Find where the given text appears and provide that cell's center as (x, y) coordinate. 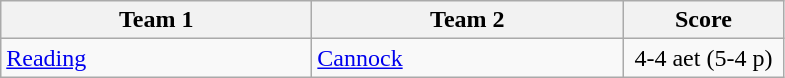
Team 2 (468, 20)
Score (704, 20)
Team 1 (156, 20)
Cannock (468, 58)
Reading (156, 58)
4-4 aet (5-4 p) (704, 58)
